Capture the cell that displays the provided text and extract its [X, Y] central coordinate. 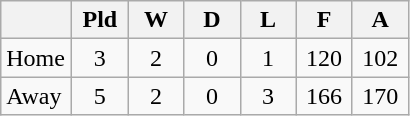
L [268, 20]
A [380, 20]
D [212, 20]
1 [268, 58]
Away [36, 96]
170 [380, 96]
5 [100, 96]
166 [324, 96]
F [324, 20]
Pld [100, 20]
102 [380, 58]
W [156, 20]
Home [36, 58]
120 [324, 58]
